Return (x, y) of the center of cell containing provided text 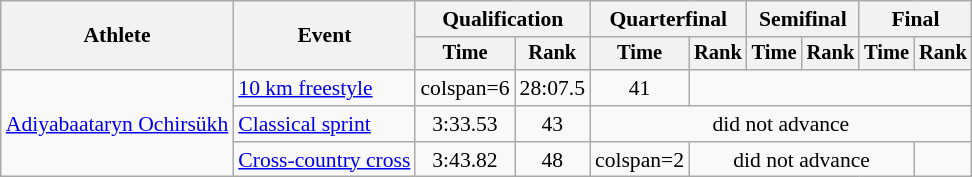
Qualification (502, 19)
Quarterfinal (668, 19)
did not advance (781, 124)
3:33.53 (464, 124)
Athlete (118, 36)
Final (915, 19)
Semifinal (803, 19)
10 km freestyle (324, 88)
Event (324, 36)
Classical sprint (324, 124)
colspan=6 (464, 88)
28:07.5 (552, 88)
41 (640, 88)
43 (552, 124)
Adiyabaataryn Ochirsükh (118, 124)
